Return (X, Y) of the center of cell containing provided text 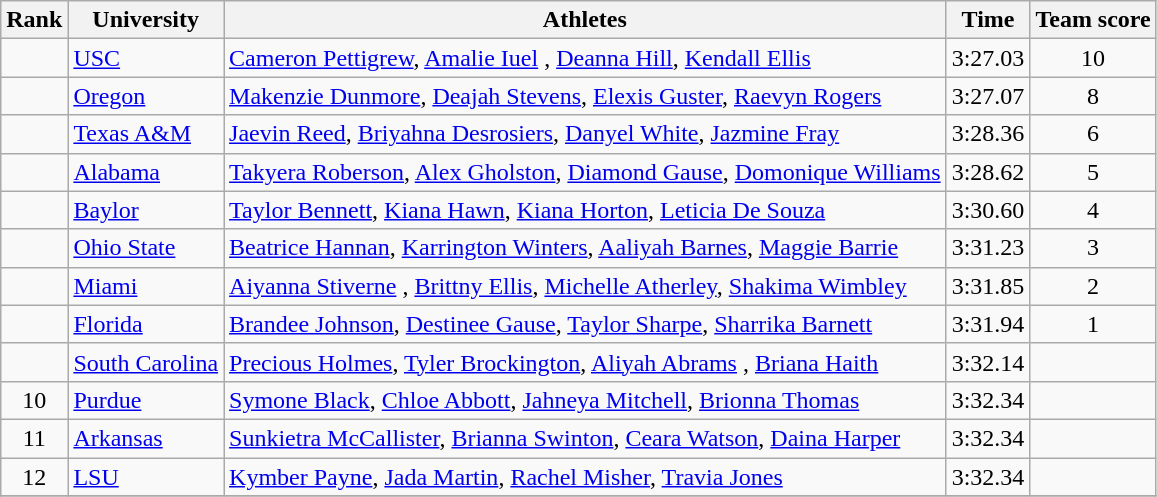
LSU (146, 477)
3:31.23 (988, 248)
Takyera Roberson, Alex Gholston, Diamond Gause, Domonique Williams (586, 172)
5 (1093, 172)
3:32.14 (988, 362)
South Carolina (146, 362)
1 (1093, 324)
Athletes (586, 20)
Purdue (146, 400)
4 (1093, 210)
Brandee Johnson, Destinee Gause, Taylor Sharpe, Sharrika Barnett (586, 324)
Taylor Bennett, Kiana Hawn, Kiana Horton, Leticia De Souza (586, 210)
Arkansas (146, 438)
3:31.85 (988, 286)
3:28.36 (988, 134)
3:31.94 (988, 324)
Kymber Payne, Jada Martin, Rachel Misher, Travia Jones (586, 477)
3:28.62 (988, 172)
Time (988, 20)
Cameron Pettigrew, Amalie Iuel , Deanna Hill, Kendall Ellis (586, 58)
University (146, 20)
Oregon (146, 96)
3:30.60 (988, 210)
Baylor (146, 210)
8 (1093, 96)
USC (146, 58)
Ohio State (146, 248)
Team score (1093, 20)
Texas A&M (146, 134)
2 (1093, 286)
Symone Black, Chloe Abbott, Jahneya Mitchell, Brionna Thomas (586, 400)
Sunkietra McCallister, Brianna Swinton, Ceara Watson, Daina Harper (586, 438)
3:27.03 (988, 58)
Miami (146, 286)
6 (1093, 134)
3:27.07 (988, 96)
Rank (34, 20)
Precious Holmes, Tyler Brockington, Aliyah Abrams , Briana Haith (586, 362)
Alabama (146, 172)
11 (34, 438)
Jaevin Reed, Briyahna Desrosiers, Danyel White, Jazmine Fray (586, 134)
3 (1093, 248)
Florida (146, 324)
12 (34, 477)
Aiyanna Stiverne , Brittny Ellis, Michelle Atherley, Shakima Wimbley (586, 286)
Beatrice Hannan, Karrington Winters, Aaliyah Barnes, Maggie Barrie (586, 248)
Makenzie Dunmore, Deajah Stevens, Elexis Guster, Raevyn Rogers (586, 96)
